Extract the [x, y] coordinate from the center of the cell holding the provided text.  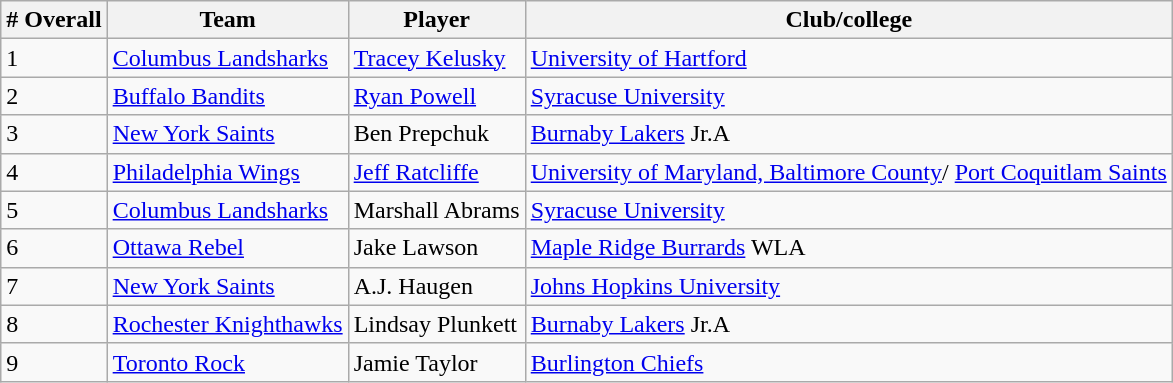
Rochester Knighthawks [228, 324]
Player [436, 20]
9 [54, 362]
Toronto Rock [228, 362]
Philadelphia Wings [228, 172]
8 [54, 324]
Johns Hopkins University [848, 286]
3 [54, 134]
Marshall Abrams [436, 210]
Lindsay Plunkett [436, 324]
Ryan Powell [436, 96]
A.J. Haugen [436, 286]
Tracey Kelusky [436, 58]
Team [228, 20]
1 [54, 58]
Ben Prepchuk [436, 134]
Jamie Taylor [436, 362]
6 [54, 248]
4 [54, 172]
University of Maryland, Baltimore County/ Port Coquitlam Saints [848, 172]
Buffalo Bandits [228, 96]
Maple Ridge Burrards WLA [848, 248]
University of Hartford [848, 58]
5 [54, 210]
7 [54, 286]
Club/college [848, 20]
Jake Lawson [436, 248]
Burlington Chiefs [848, 362]
2 [54, 96]
Ottawa Rebel [228, 248]
# Overall [54, 20]
Jeff Ratcliffe [436, 172]
